Output the (X, Y) coordinate of the center of the cell containing the given text.  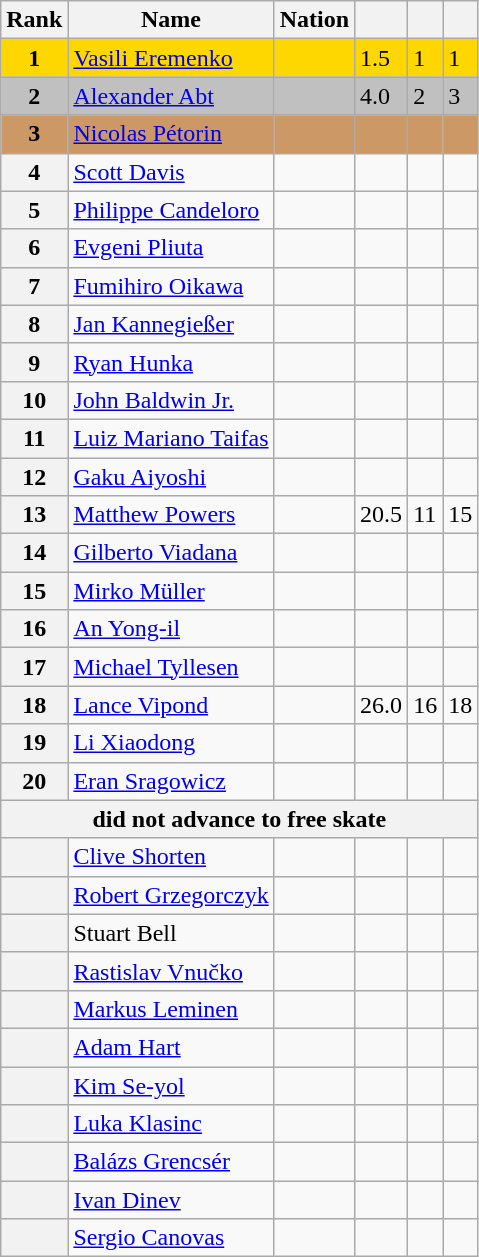
6 (34, 248)
14 (34, 553)
8 (34, 324)
26.0 (382, 705)
Adam Hart (171, 1047)
10 (34, 400)
Gilberto Viadana (171, 553)
9 (34, 362)
Ivan Dinev (171, 1200)
Mirko Müller (171, 591)
20.5 (382, 515)
7 (34, 286)
Rastislav Vnučko (171, 971)
4.0 (382, 96)
Michael Tyllesen (171, 667)
Gaku Aiyoshi (171, 477)
Scott Davis (171, 172)
Balázs Grencsér (171, 1162)
5 (34, 210)
4 (34, 172)
Ryan Hunka (171, 362)
Nation (314, 20)
Fumihiro Oikawa (171, 286)
Lance Vipond (171, 705)
Rank (34, 20)
Vasili Eremenko (171, 58)
Jan Kannegießer (171, 324)
did not advance to free skate (240, 819)
Luka Klasinc (171, 1124)
Matthew Powers (171, 515)
1.5 (382, 58)
Clive Shorten (171, 857)
Nicolas Pétorin (171, 134)
Alexander Abt (171, 96)
Robert Grzegorczyk (171, 895)
13 (34, 515)
Li Xiaodong (171, 743)
Markus Leminen (171, 1009)
Luiz Mariano Taifas (171, 438)
19 (34, 743)
Stuart Bell (171, 933)
Sergio Canovas (171, 1238)
John Baldwin Jr. (171, 400)
17 (34, 667)
Eran Sragowicz (171, 781)
20 (34, 781)
Philippe Candeloro (171, 210)
Evgeni Pliuta (171, 248)
An Yong-il (171, 629)
Name (171, 20)
12 (34, 477)
Kim Se-yol (171, 1085)
